Pinpoint the cell where the given text exists, returning its [x, y] midpoint coordinate. 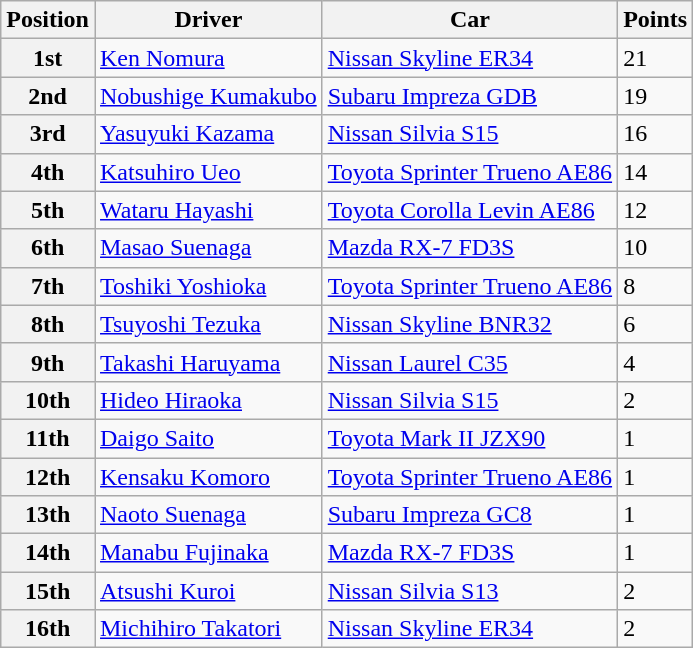
Nobushige Kumakubo [208, 96]
8th [48, 324]
Masao Suenaga [208, 248]
14 [656, 172]
Tsuyoshi Tezuka [208, 324]
Ken Nomura [208, 58]
Atsushi Kuroi [208, 591]
Toshiki Yoshioka [208, 286]
Hideo Hiraoka [208, 400]
Position [48, 20]
10 [656, 248]
19 [656, 96]
14th [48, 553]
4th [48, 172]
Daigo Saito [208, 438]
Kensaku Komoro [208, 477]
9th [48, 362]
Subaru Impreza GDB [470, 96]
Car [470, 20]
Manabu Fujinaka [208, 553]
16 [656, 134]
Wataru Hayashi [208, 210]
Takashi Haruyama [208, 362]
6 [656, 324]
13th [48, 515]
Nissan Silvia S13 [470, 591]
10th [48, 400]
12th [48, 477]
Katsuhiro Ueo [208, 172]
Naoto Suenaga [208, 515]
Toyota Corolla Levin AE86 [470, 210]
Toyota Mark II JZX90 [470, 438]
Nissan Skyline BNR32 [470, 324]
Yasuyuki Kazama [208, 134]
11th [48, 438]
15th [48, 591]
6th [48, 248]
21 [656, 58]
4 [656, 362]
1st [48, 58]
3rd [48, 134]
Driver [208, 20]
2nd [48, 96]
7th [48, 286]
5th [48, 210]
8 [656, 286]
12 [656, 210]
Michihiro Takatori [208, 629]
Nissan Laurel C35 [470, 362]
16th [48, 629]
Subaru Impreza GC8 [470, 515]
Points [656, 20]
